Detect which cell encompasses the target text, then output its (x, y) center coordinate. 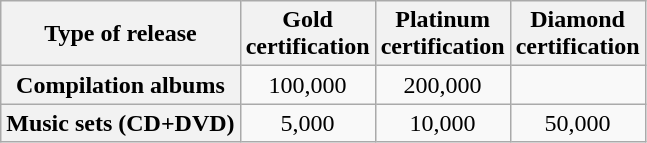
Platinumcertification (442, 34)
5,000 (308, 123)
10,000 (442, 123)
50,000 (578, 123)
Compilation albums (120, 85)
Diamondcertification (578, 34)
200,000 (442, 85)
Music sets (CD+DVD) (120, 123)
100,000 (308, 85)
Type of release (120, 34)
Goldcertification (308, 34)
